From the cell containing the given text, extract its center point as (X, Y) coordinate. 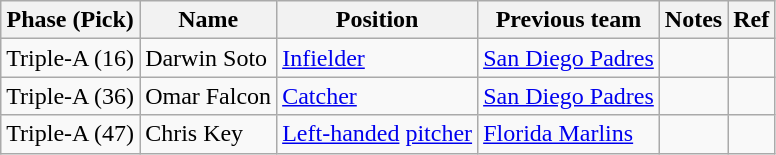
Position (378, 20)
Ref (752, 20)
Chris Key (208, 134)
Infielder (378, 58)
Triple-A (16) (70, 58)
Left-handed pitcher (378, 134)
Previous team (569, 20)
Catcher (378, 96)
Name (208, 20)
Omar Falcon (208, 96)
Triple-A (47) (70, 134)
Florida Marlins (569, 134)
Phase (Pick) (70, 20)
Darwin Soto (208, 58)
Notes (693, 20)
Triple-A (36) (70, 96)
